Find where the given text appears and provide that cell's center as (x, y) coordinate. 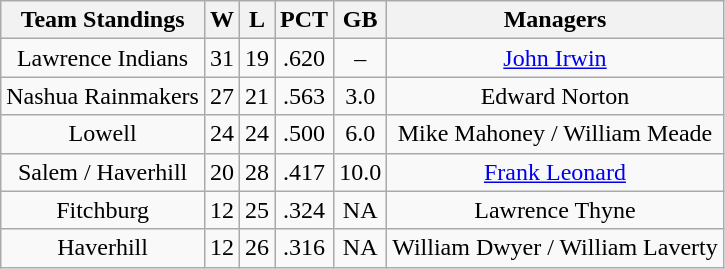
John Irwin (556, 58)
W (222, 20)
21 (256, 96)
.500 (304, 134)
– (360, 58)
PCT (304, 20)
26 (256, 248)
Lawrence Indians (103, 58)
10.0 (360, 172)
Nashua Rainmakers (103, 96)
.620 (304, 58)
19 (256, 58)
6.0 (360, 134)
Lawrence Thyne (556, 210)
.563 (304, 96)
Mike Mahoney / William Meade (556, 134)
Managers (556, 20)
Edward Norton (556, 96)
.316 (304, 248)
GB (360, 20)
20 (222, 172)
Team Standings (103, 20)
28 (256, 172)
.417 (304, 172)
Lowell (103, 134)
Salem / Haverhill (103, 172)
Fitchburg (103, 210)
3.0 (360, 96)
Haverhill (103, 248)
William Dwyer / William Laverty (556, 248)
.324 (304, 210)
25 (256, 210)
Frank Leonard (556, 172)
L (256, 20)
27 (222, 96)
31 (222, 58)
